From the cell containing the given text, extract its center point as [x, y] coordinate. 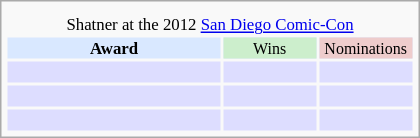
Wins [270, 48]
Nominations [366, 48]
Shatner at the 2012 San Diego Comic-Con [210, 24]
Award [114, 48]
